Provide the (x, y) coordinate of the cell's center where the given text is located.  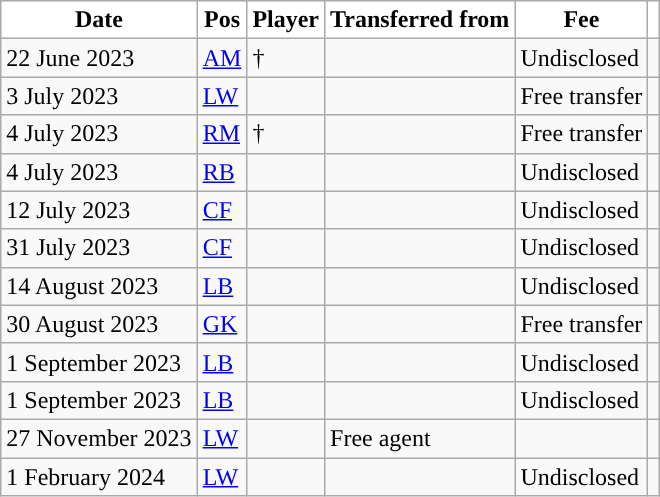
31 July 2023 (99, 248)
GK (222, 324)
Free agent (420, 438)
27 November 2023 (99, 438)
12 July 2023 (99, 210)
Transferred from (420, 20)
RB (222, 172)
1 February 2024 (99, 477)
RM (222, 134)
3 July 2023 (99, 96)
AM (222, 58)
22 June 2023 (99, 58)
Player (286, 20)
30 August 2023 (99, 324)
Date (99, 20)
14 August 2023 (99, 286)
Pos (222, 20)
Fee (582, 20)
